Identify which cell holds the provided text, then report its [X, Y] central coordinate. 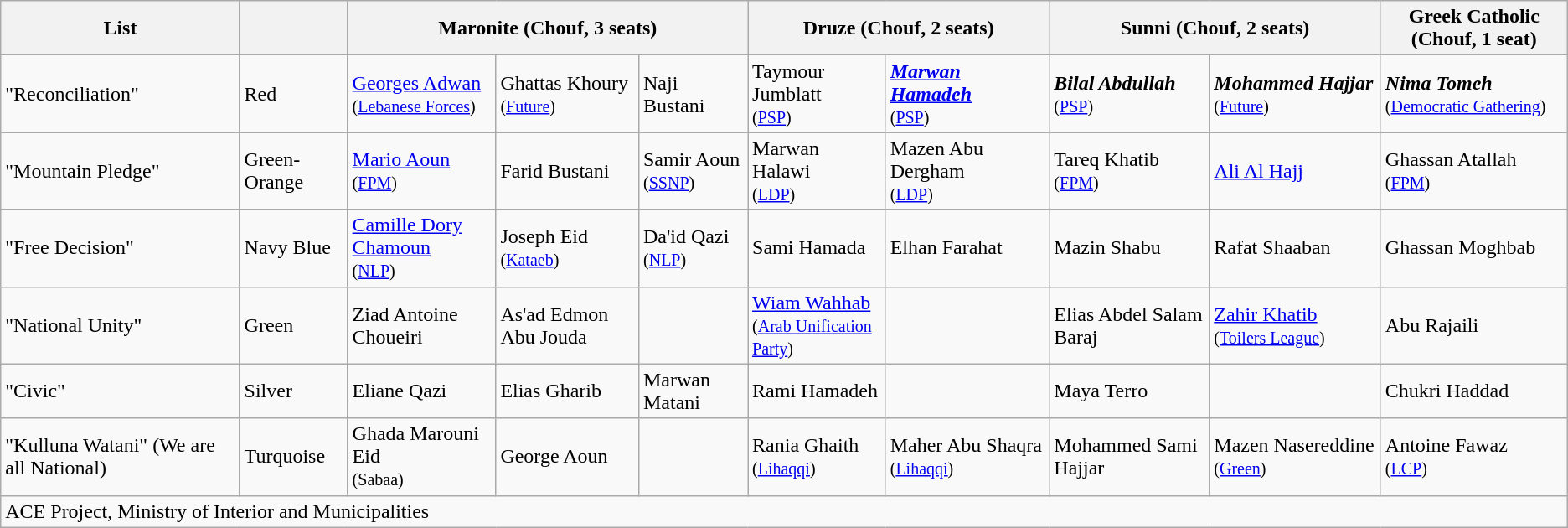
Elias Gharib [568, 391]
List [121, 28]
Farid Bustani [568, 171]
Zahir Khatib(Toilers League) [1295, 325]
Marwan Matani [693, 391]
"National Unity" [121, 325]
Silver [293, 391]
Maronite (Chouf, 3 seats) [548, 28]
Rafat Shaaban [1295, 248]
Ghassan Atallah(FPM) [1474, 171]
Maher Abu Shaqra (Lihaqqi) [967, 457]
Ali Al Hajj [1295, 171]
Abu Rajaili [1474, 325]
Ghassan Moghbab [1474, 248]
Green [293, 325]
Sunni (Chouf, 2 seats) [1215, 28]
Ghada Marouni Eid(Sabaa) [422, 457]
Mario Aoun(FPM) [422, 171]
Greek Catholic (Chouf, 1 seat) [1474, 28]
Naji Bustani [693, 94]
Red [293, 94]
As'ad Edmon Abu Jouda [568, 325]
Maya Terro [1129, 391]
Rania Ghaith (Lihaqqi) [818, 457]
Turquoise [293, 457]
Georges Adwan(Lebanese Forces) [422, 94]
"Reconciliation" [121, 94]
Green-Orange [293, 171]
Marwan Halawi(LDP) [818, 171]
Taymour Jumblatt(PSP) [818, 94]
Antoine Fawaz(LCP) [1474, 457]
Nima Tomeh(Democratic Gathering) [1474, 94]
Tareq Khatib(FPM) [1129, 171]
Joseph Eid(Kataeb) [568, 248]
Mohammed Sami Hajjar [1129, 457]
Sami Hamada [818, 248]
Ghattas Khoury(Future) [568, 94]
Elhan Farahat [967, 248]
Mohammed Hajjar(Future) [1295, 94]
Eliane Qazi [422, 391]
Samir Aoun(SSNP) [693, 171]
George Aoun [568, 457]
Rami Hamadeh [818, 391]
Mazen Nasereddine (Green) [1295, 457]
"Free Decision" [121, 248]
"Kulluna Watani" (We are all National) [121, 457]
Bilal Abdullah(PSP) [1129, 94]
Chukri Haddad [1474, 391]
Wiam Wahhab(Arab Unification Party) [818, 325]
Marwan Hamadeh(PSP) [967, 94]
Mazen Abu Dergham(LDP) [967, 171]
Elias Abdel Salam Baraj [1129, 325]
Druze (Chouf, 2 seats) [899, 28]
Mazin Shabu [1129, 248]
Da'id Qazi(NLP) [693, 248]
Ziad Antoine Choueiri [422, 325]
Navy Blue [293, 248]
"Mountain Pledge" [121, 171]
"Civic" [121, 391]
ACE Project, Ministry of Interior and Municipalities [784, 511]
Camille Dory Chamoun(NLP) [422, 248]
